Pinpoint the cell where the given text exists, returning its [x, y] midpoint coordinate. 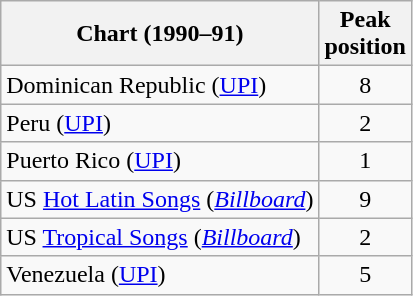
US Tropical Songs (Billboard) [160, 237]
1 [365, 161]
Chart (1990–91) [160, 34]
9 [365, 199]
8 [365, 85]
Peakposition [365, 34]
Peru (UPI) [160, 123]
Venezuela (UPI) [160, 275]
5 [365, 275]
Dominican Republic (UPI) [160, 85]
US Hot Latin Songs (Billboard) [160, 199]
Puerto Rico (UPI) [160, 161]
